Provide the (x, y) coordinate of the cell's center where the given text is located.  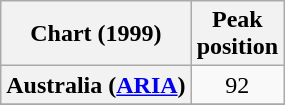
Chart (1999) (96, 34)
Australia (ARIA) (96, 85)
92 (237, 85)
Peakposition (237, 34)
